Pinpoint the cell where the given text exists, returning its (x, y) midpoint coordinate. 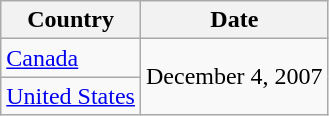
December 4, 2007 (234, 77)
Canada (71, 58)
United States (71, 96)
Country (71, 20)
Date (234, 20)
